Provide the (X, Y) coordinate of the cell's center where the given text is located.  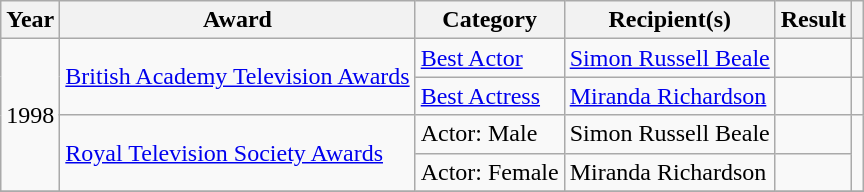
Category (490, 20)
Royal Television Society Awards (238, 153)
British Academy Television Awards (238, 77)
Year (30, 20)
Best Actor (490, 58)
Actor: Female (490, 172)
1998 (30, 115)
Recipient(s) (670, 20)
Result (813, 20)
Best Actress (490, 96)
Actor: Male (490, 134)
Award (238, 20)
